From the cell containing the given text, extract its center point as (x, y) coordinate. 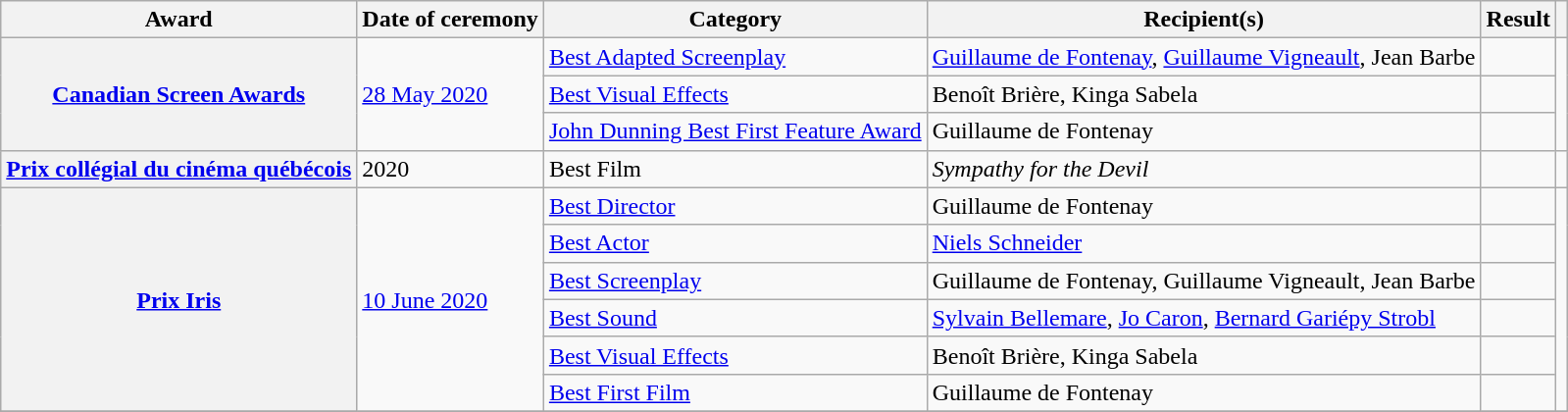
Best First Film (735, 392)
John Dunning Best First Feature Award (735, 131)
Best Actor (735, 243)
28 May 2020 (451, 94)
10 June 2020 (451, 299)
Result (1518, 20)
Best Director (735, 206)
Niels Schneider (1204, 243)
Sympathy for the Devil (1204, 169)
Award (178, 20)
2020 (451, 169)
Canadian Screen Awards (178, 94)
Sylvain Bellemare, Jo Caron, Bernard Gariépy Strobl (1204, 318)
Prix collégial du cinéma québécois (178, 169)
Best Adapted Screenplay (735, 57)
Best Film (735, 169)
Prix Iris (178, 299)
Best Sound (735, 318)
Date of ceremony (451, 20)
Recipient(s) (1204, 20)
Category (735, 20)
Best Screenplay (735, 281)
